For the text-containing cell, return its midpoint in (X, Y) coordinate format. 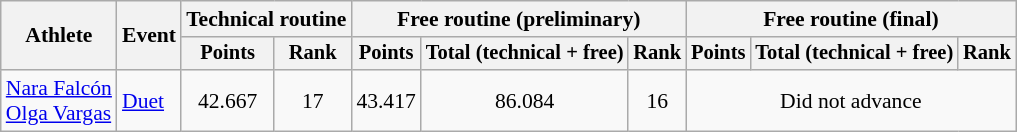
43.417 (386, 100)
17 (312, 100)
Did not advance (851, 100)
Free routine (final) (851, 19)
Event (149, 36)
86.084 (525, 100)
Technical routine (266, 19)
Free routine (preliminary) (518, 19)
16 (657, 100)
Athlete (59, 36)
Duet (149, 100)
42.667 (228, 100)
Nara FalcónOlga Vargas (59, 100)
